For the text-containing cell, return its midpoint in (X, Y) coordinate format. 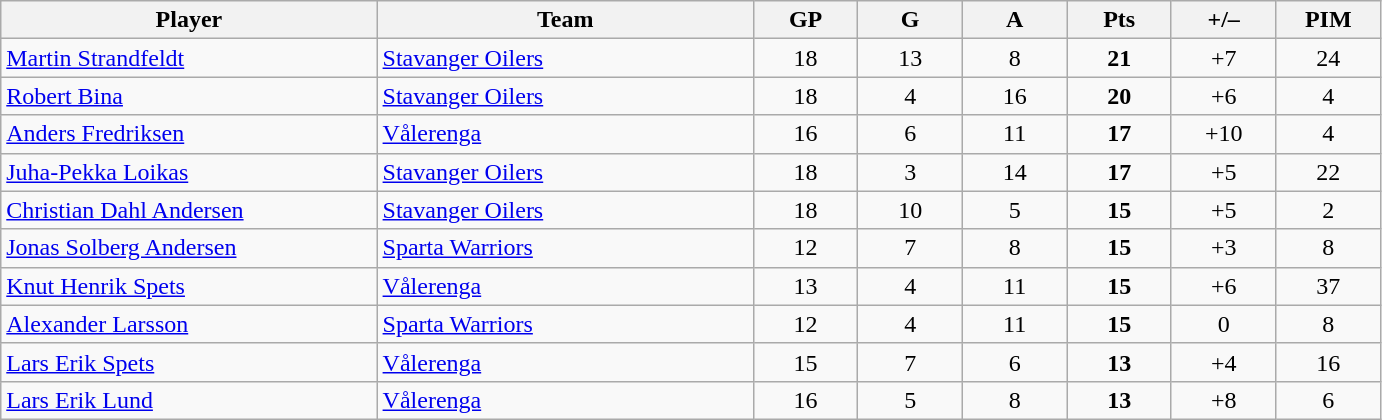
Robert Bina (189, 96)
+8 (1224, 400)
20 (1120, 96)
22 (1328, 172)
Knut Henrik Spets (189, 286)
Alexander Larsson (189, 324)
24 (1328, 58)
3 (910, 172)
+3 (1224, 248)
Martin Strandfeldt (189, 58)
Pts (1120, 20)
Player (189, 20)
37 (1328, 286)
Jonas Solberg Andersen (189, 248)
Lars Erik Spets (189, 362)
10 (910, 210)
+10 (1224, 134)
+7 (1224, 58)
21 (1120, 58)
+/– (1224, 20)
G (910, 20)
2 (1328, 210)
GP (806, 20)
A (1014, 20)
PIM (1328, 20)
Anders Fredriksen (189, 134)
Christian Dahl Andersen (189, 210)
0 (1224, 324)
Team (565, 20)
+4 (1224, 362)
14 (1014, 172)
Juha-Pekka Loikas (189, 172)
Lars Erik Lund (189, 400)
